Locate the cell with the specified text and output its [x, y] center coordinate. 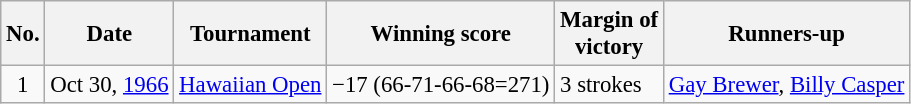
Tournament [250, 34]
−17 (66-71-66-68=271) [441, 85]
Oct 30, 1966 [110, 85]
Winning score [441, 34]
No. [23, 34]
3 strokes [610, 85]
Hawaiian Open [250, 85]
Gay Brewer, Billy Casper [786, 85]
Date [110, 34]
Runners-up [786, 34]
Margin ofvictory [610, 34]
1 [23, 85]
